Return [X, Y] of the center of cell containing provided text 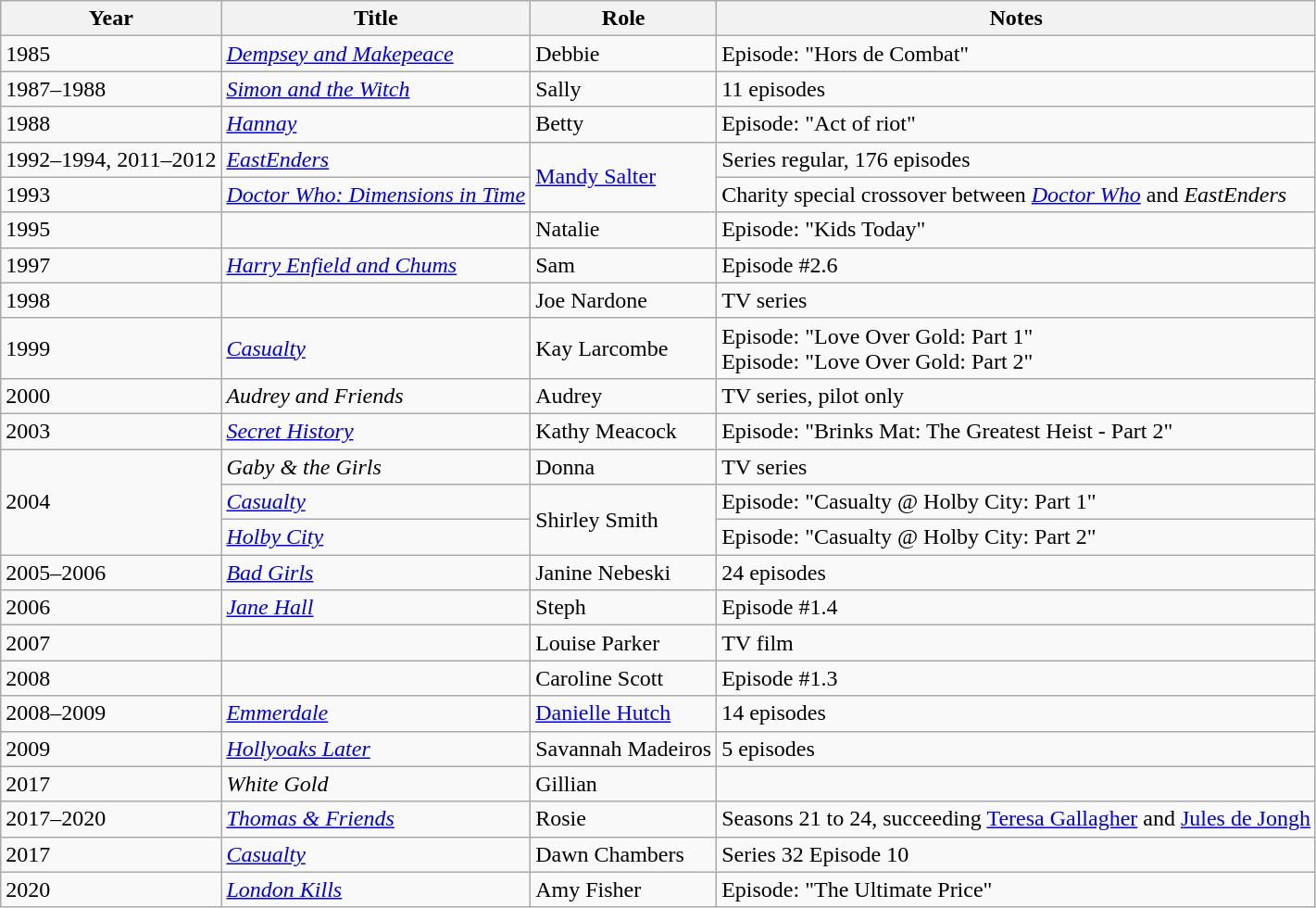
24 episodes [1017, 573]
Natalie [624, 230]
Janine Nebeski [624, 573]
Episode: "Brinks Mat: The Greatest Heist - Part 2" [1017, 431]
Role [624, 19]
11 episodes [1017, 89]
Thomas & Friends [376, 819]
Dawn Chambers [624, 854]
Amy Fisher [624, 889]
Joe Nardone [624, 300]
Jane Hall [376, 608]
1999 [111, 348]
1995 [111, 230]
Title [376, 19]
Bad Girls [376, 573]
1998 [111, 300]
Episode: "Kids Today" [1017, 230]
2017–2020 [111, 819]
Episode: "Act of riot" [1017, 124]
Seasons 21 to 24, succeeding Teresa Gallagher and Jules de Jongh [1017, 819]
White Gold [376, 784]
Episode #2.6 [1017, 265]
1997 [111, 265]
2003 [111, 431]
Year [111, 19]
Hollyoaks Later [376, 749]
Rosie [624, 819]
2008–2009 [111, 713]
2000 [111, 396]
London Kills [376, 889]
Sam [624, 265]
Episode: "Hors de Combat" [1017, 54]
2008 [111, 678]
Notes [1017, 19]
2020 [111, 889]
Doctor Who: Dimensions in Time [376, 195]
TV film [1017, 643]
Donna [624, 466]
Episode: "Casualty @ Holby City: Part 1" [1017, 502]
Episode: "Casualty @ Holby City: Part 2" [1017, 537]
Audrey and Friends [376, 396]
Mandy Salter [624, 177]
Series 32 Episode 10 [1017, 854]
14 episodes [1017, 713]
EastEnders [376, 159]
TV series, pilot only [1017, 396]
Dempsey and Makepeace [376, 54]
Gillian [624, 784]
Caroline Scott [624, 678]
Holby City [376, 537]
2007 [111, 643]
Series regular, 176 episodes [1017, 159]
Episode #1.4 [1017, 608]
Harry Enfield and Chums [376, 265]
Louise Parker [624, 643]
1987–1988 [111, 89]
5 episodes [1017, 749]
Simon and the Witch [376, 89]
Audrey [624, 396]
Charity special crossover between Doctor Who and EastEnders [1017, 195]
Steph [624, 608]
Secret History [376, 431]
Betty [624, 124]
2005–2006 [111, 573]
Hannay [376, 124]
2006 [111, 608]
Savannah Madeiros [624, 749]
Emmerdale [376, 713]
1985 [111, 54]
2004 [111, 501]
Gaby & the Girls [376, 466]
Debbie [624, 54]
1993 [111, 195]
Danielle Hutch [624, 713]
Shirley Smith [624, 520]
Episode: "The Ultimate Price" [1017, 889]
2009 [111, 749]
Episode: "Love Over Gold: Part 1"Episode: "Love Over Gold: Part 2" [1017, 348]
Kay Larcombe [624, 348]
Sally [624, 89]
Kathy Meacock [624, 431]
1992–1994, 2011–2012 [111, 159]
1988 [111, 124]
Episode #1.3 [1017, 678]
